Extract the [x, y] coordinate from the center of the cell holding the provided text.  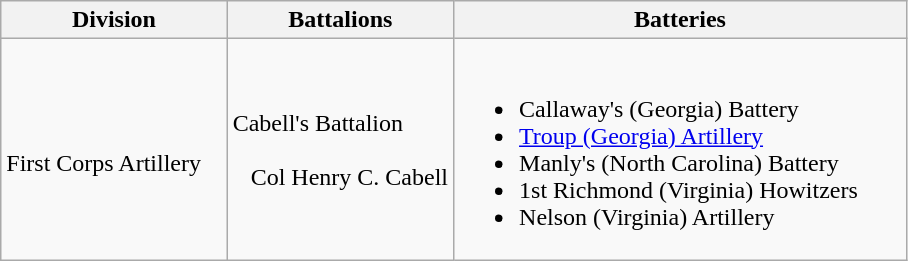
First Corps Artillery [114, 150]
Batteries [680, 20]
Cabell's Battalion Col Henry C. Cabell [340, 150]
Division [114, 20]
Callaway's (Georgia) BatteryTroup (Georgia) ArtilleryManly's (North Carolina) Battery1st Richmond (Virginia) HowitzersNelson (Virginia) Artillery [680, 150]
Battalions [340, 20]
